Scan for the cell matching the given text and deliver its [X, Y] coordinate at center. 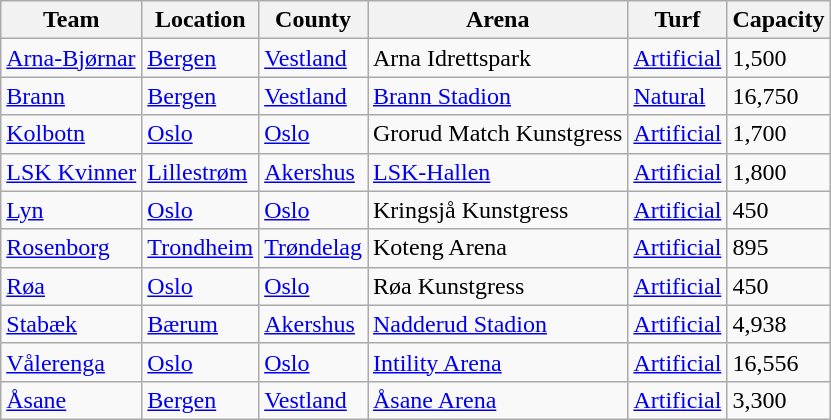
1,500 [778, 58]
Stabæk [72, 324]
895 [778, 248]
Røa Kunstgress [498, 286]
Intility Arena [498, 362]
Arna-Bjørnar [72, 58]
Lyn [72, 210]
Vålerenga [72, 362]
Capacity [778, 20]
County [314, 20]
LSK Kvinner [72, 172]
Trøndelag [314, 248]
Team [72, 20]
16,750 [778, 96]
Trondheim [200, 248]
Arna Idrettspark [498, 58]
Turf [678, 20]
1,700 [778, 134]
16,556 [778, 362]
Location [200, 20]
Nadderud Stadion [498, 324]
Brann Stadion [498, 96]
3,300 [778, 400]
Kolbotn [72, 134]
Åsane Arena [498, 400]
Koteng Arena [498, 248]
Natural [678, 96]
Åsane [72, 400]
Røa [72, 286]
4,938 [778, 324]
Brann [72, 96]
Lillestrøm [200, 172]
Grorud Match Kunstgress [498, 134]
Kringsjå Kunstgress [498, 210]
Arena [498, 20]
Rosenborg [72, 248]
1,800 [778, 172]
LSK-Hallen [498, 172]
Bærum [200, 324]
